Return [X, Y] of the center of cell containing provided text 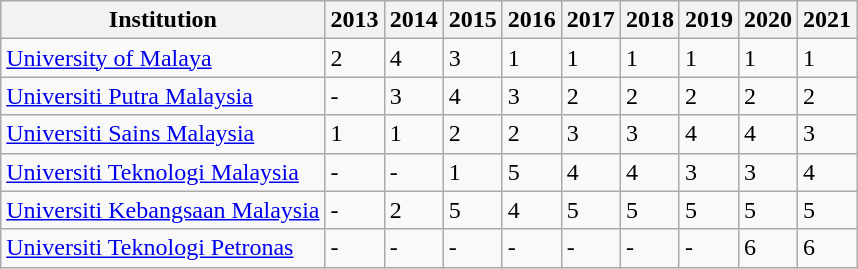
2016 [532, 20]
Universiti Putra Malaysia [163, 96]
2014 [414, 20]
2018 [650, 20]
2015 [472, 20]
2020 [768, 20]
2019 [708, 20]
Universiti Kebangsaan Malaysia [163, 210]
Institution [163, 20]
Universiti Teknologi Petronas [163, 248]
University of Malaya [163, 58]
Universiti Sains Malaysia [163, 134]
2021 [828, 20]
2017 [590, 20]
Universiti Teknologi Malaysia [163, 172]
2013 [354, 20]
